Capture the cell that displays the provided text and extract its [x, y] central coordinate. 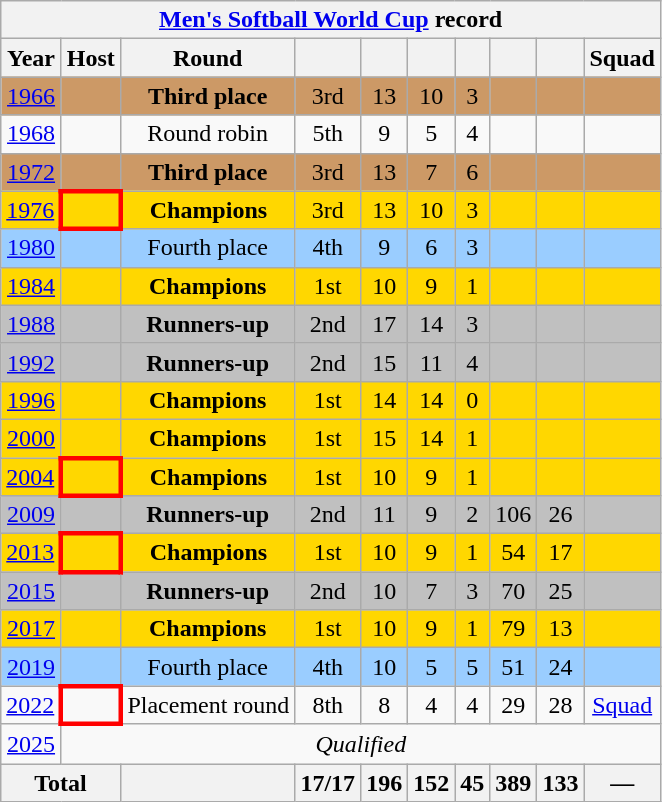
2000 [32, 438]
2004 [32, 477]
1984 [32, 286]
24 [560, 667]
0 [472, 400]
Qualified [360, 744]
1996 [32, 400]
1988 [32, 324]
2025 [32, 744]
Round robin [208, 134]
29 [514, 705]
51 [514, 667]
152 [432, 783]
28 [560, 705]
17/17 [328, 783]
8th [328, 705]
2 [472, 515]
2009 [32, 515]
54 [514, 553]
70 [514, 591]
2015 [32, 591]
196 [384, 783]
Total [61, 783]
Round [208, 58]
133 [560, 783]
5th [328, 134]
389 [514, 783]
2017 [32, 629]
1976 [32, 210]
— [622, 783]
2022 [32, 705]
26 [560, 515]
Year [32, 58]
1992 [32, 362]
1972 [32, 172]
8 [384, 705]
106 [514, 515]
1980 [32, 248]
Men's Softball World Cup record [331, 20]
1968 [32, 134]
2013 [32, 553]
Host [90, 58]
2019 [32, 667]
Placement round [208, 705]
45 [472, 783]
79 [514, 629]
25 [560, 591]
1966 [32, 96]
